Return the [X, Y] coordinate for the center point of the cell that contains the specified text.  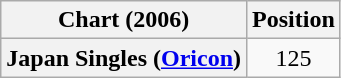
Chart (2006) [124, 20]
125 [294, 58]
Japan Singles (Oricon) [124, 58]
Position [294, 20]
